Extract the [x, y] coordinate from the center of the cell holding the provided text.  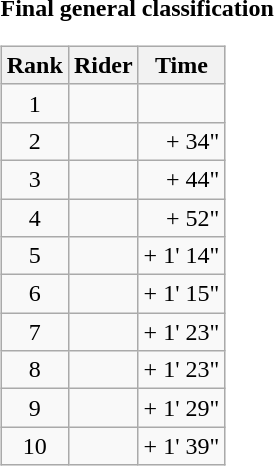
+ 1' 14" [182, 256]
+ 44" [182, 179]
9 [34, 408]
+ 1' 39" [182, 446]
Rider [103, 65]
Time [182, 65]
6 [34, 294]
+ 52" [182, 217]
+ 1' 29" [182, 408]
Rank [34, 65]
+ 1' 15" [182, 294]
8 [34, 370]
5 [34, 256]
2 [34, 141]
4 [34, 217]
1 [34, 103]
7 [34, 332]
+ 34" [182, 141]
3 [34, 179]
10 [34, 446]
